Pinpoint the cell where the given text exists, returning its (X, Y) midpoint coordinate. 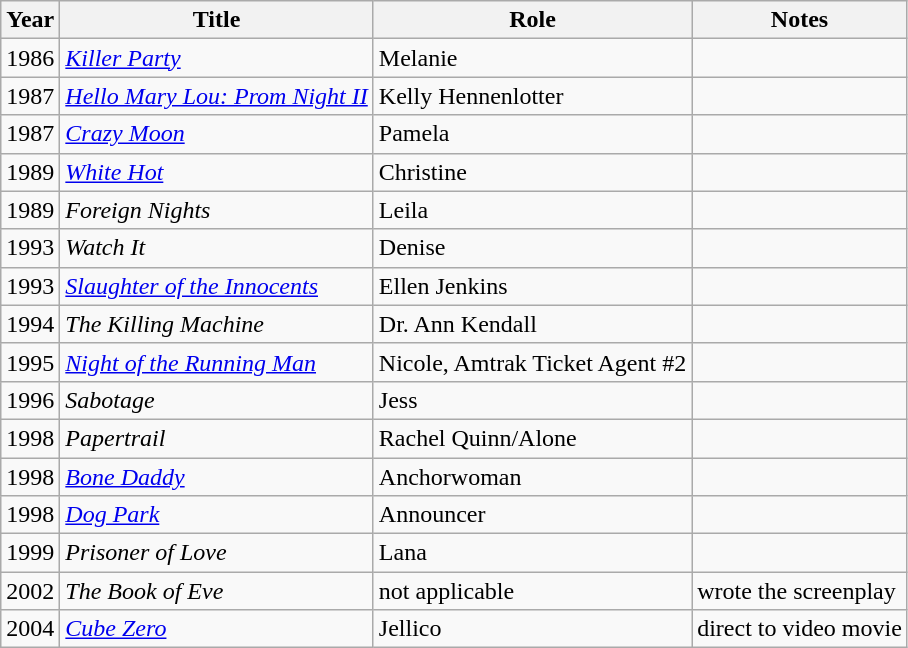
Night of the Running Man (216, 362)
Hello Mary Lou: Prom Night II (216, 96)
Year (30, 20)
2004 (30, 629)
Jellico (532, 629)
1996 (30, 400)
Killer Party (216, 58)
Ellen Jenkins (532, 286)
Sabotage (216, 400)
Dr. Ann Kendall (532, 324)
Slaughter of the Innocents (216, 286)
Dog Park (216, 515)
Lana (532, 553)
Bone Daddy (216, 477)
Title (216, 20)
2002 (30, 591)
Role (532, 20)
Jess (532, 400)
The Killing Machine (216, 324)
not applicable (532, 591)
Anchorwoman (532, 477)
wrote the screenplay (800, 591)
Nicole, Amtrak Ticket Agent #2 (532, 362)
Rachel Quinn/Alone (532, 438)
1995 (30, 362)
Christine (532, 172)
Leila (532, 210)
Notes (800, 20)
Crazy Moon (216, 134)
Prisoner of Love (216, 553)
direct to video movie (800, 629)
Denise (532, 248)
Cube Zero (216, 629)
Kelly Hennenlotter (532, 96)
1994 (30, 324)
Melanie (532, 58)
Papertrail (216, 438)
White Hot (216, 172)
Announcer (532, 515)
1986 (30, 58)
1999 (30, 553)
Watch It (216, 248)
The Book of Eve (216, 591)
Foreign Nights (216, 210)
Pamela (532, 134)
